Output the [X, Y] coordinate of the center of the cell containing the given text.  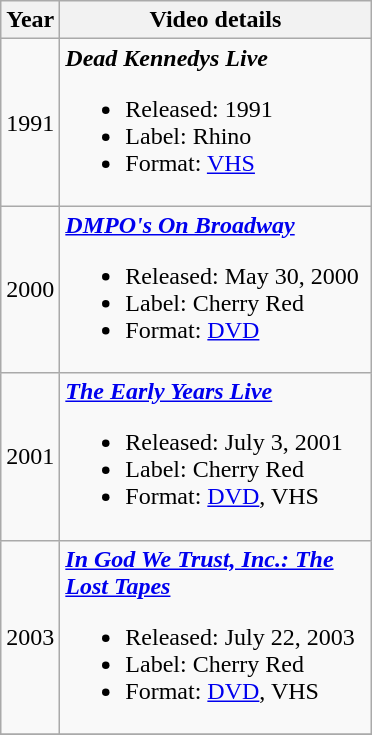
In God We Trust, Inc.: The Lost TapesReleased: July 22, 2003Label: Cherry RedFormat: DVD, VHS [216, 637]
The Early Years LiveReleased: July 3, 2001Label: Cherry RedFormat: DVD, VHS [216, 456]
2001 [30, 456]
DMPO's On BroadwayReleased: May 30, 2000Label: Cherry RedFormat: DVD [216, 290]
Video details [216, 20]
2003 [30, 637]
2000 [30, 290]
1991 [30, 122]
Year [30, 20]
Dead Kennedys LiveReleased: 1991Label: RhinoFormat: VHS [216, 122]
